Provide the (x, y) coordinate of the cell's center where the given text is located.  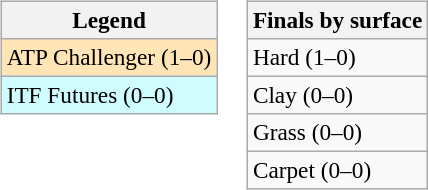
Legend (108, 20)
ITF Futures (0–0) (108, 95)
Carpet (0–0) (337, 171)
ATP Challenger (1–0) (108, 57)
Grass (0–0) (337, 133)
Hard (1–0) (337, 57)
Clay (0–0) (337, 95)
Finals by surface (337, 20)
